Detect which cell encompasses the target text, then output its [X, Y] center coordinate. 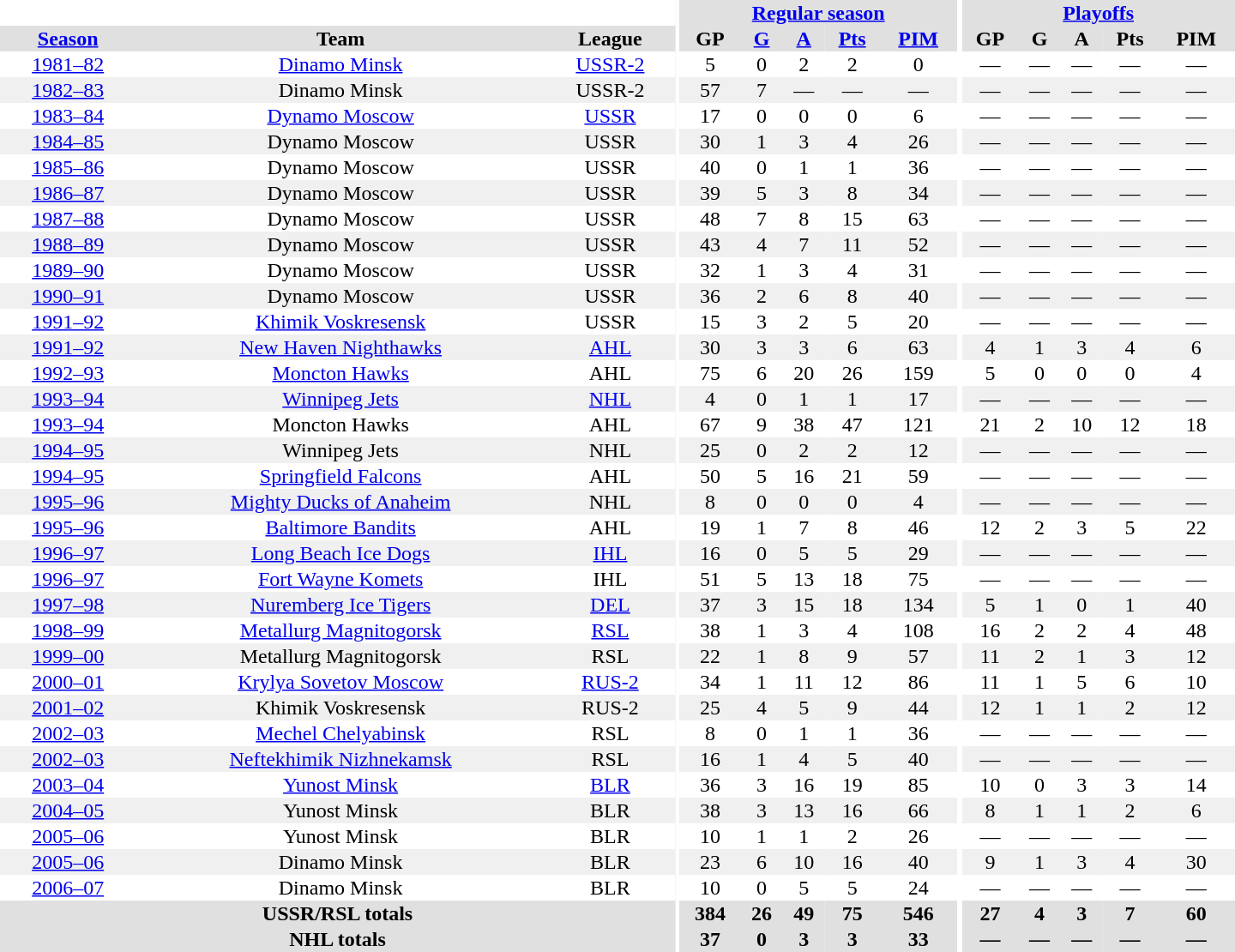
2001–02 [68, 708]
52 [918, 244]
108 [918, 630]
33 [918, 939]
1988–89 [68, 244]
50 [710, 476]
86 [918, 682]
121 [918, 425]
1990–91 [68, 296]
1982–83 [68, 90]
1983–84 [68, 116]
39 [710, 193]
1987–88 [68, 219]
29 [918, 553]
546 [918, 913]
46 [918, 527]
2003–04 [68, 785]
2004–05 [68, 810]
59 [918, 476]
1981–82 [68, 64]
384 [710, 913]
1998–99 [68, 630]
New Haven Nighthawks [340, 347]
1985–86 [68, 167]
32 [710, 270]
Regular season [818, 13]
1986–87 [68, 193]
Nuremberg Ice Tigers [340, 605]
Neftekhimik Nizhnekamsk [340, 759]
31 [918, 270]
1989–90 [68, 270]
47 [852, 425]
1999–00 [68, 656]
USSR/RSL totals [338, 913]
NHL totals [338, 939]
159 [918, 373]
44 [918, 708]
51 [710, 579]
Team [340, 39]
67 [710, 425]
1984–85 [68, 142]
134 [918, 605]
23 [710, 862]
Long Beach Ice Dogs [340, 553]
14 [1196, 785]
24 [918, 888]
49 [804, 913]
Fort Wayne Komets [340, 579]
Krylya Sovetov Moscow [340, 682]
Mechel Chelyabinsk [340, 733]
2000–01 [68, 682]
Mighty Ducks of Anaheim [340, 502]
Springfield Falcons [340, 476]
43 [710, 244]
60 [1196, 913]
DEL [611, 605]
66 [918, 810]
Playoffs [1098, 13]
1997–98 [68, 605]
1992–93 [68, 373]
Baltimore Bandits [340, 527]
85 [918, 785]
2006–07 [68, 888]
27 [990, 913]
League [611, 39]
Season [68, 39]
